Detect which cell encompasses the target text, then output its [X, Y] center coordinate. 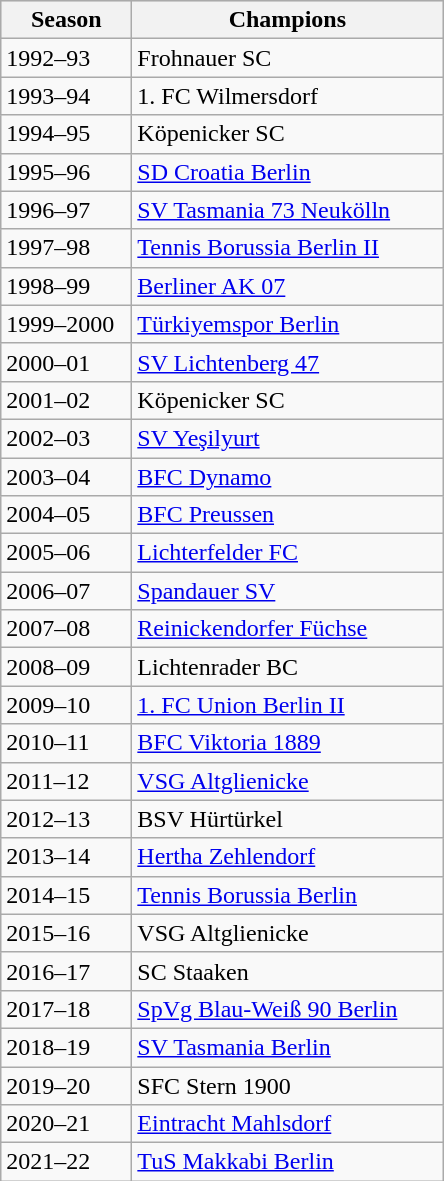
Tennis Borussia Berlin [288, 895]
Reinickendorfer Füchse [288, 629]
1999–2000 [66, 324]
2009–10 [66, 705]
SV Tasmania 73 Neukölln [288, 210]
1. FC Union Berlin II [288, 705]
1995–96 [66, 172]
2006–07 [66, 591]
TuS Makkabi Berlin [288, 1162]
2008–09 [66, 667]
BFC Dynamo [288, 477]
Berliner AK 07 [288, 286]
SV Yeşilyurt [288, 438]
2007–08 [66, 629]
2015–16 [66, 933]
2011–12 [66, 781]
Season [66, 20]
2005–06 [66, 553]
2016–17 [66, 971]
1998–99 [66, 286]
BFC Preussen [288, 515]
2003–04 [66, 477]
SFC Stern 1900 [288, 1085]
2020–21 [66, 1124]
2018–19 [66, 1047]
SC Staaken [288, 971]
2010–11 [66, 743]
Champions [288, 20]
2021–22 [66, 1162]
2002–03 [66, 438]
1996–97 [66, 210]
Türkiyemspor Berlin [288, 324]
BSV Hürtürkel [288, 819]
SV Tasmania Berlin [288, 1047]
1. FC Wilmersdorf [288, 96]
Eintracht Mahlsdorf [288, 1124]
Lichterfelder FC [288, 553]
1992–93 [66, 58]
Lichtenrader BC [288, 667]
Spandauer SV [288, 591]
2014–15 [66, 895]
1994–95 [66, 134]
2012–13 [66, 819]
Frohnauer SC [288, 58]
1997–98 [66, 248]
2017–18 [66, 1009]
SpVg Blau-Weiß 90 Berlin [288, 1009]
2000–01 [66, 362]
Hertha Zehlendorf [288, 857]
SD Croatia Berlin [288, 172]
Tennis Borussia Berlin II [288, 248]
2004–05 [66, 515]
2013–14 [66, 857]
2019–20 [66, 1085]
1993–94 [66, 96]
BFC Viktoria 1889 [288, 743]
2001–02 [66, 400]
SV Lichtenberg 47 [288, 362]
